Capture the cell that displays the provided text and extract its [x, y] central coordinate. 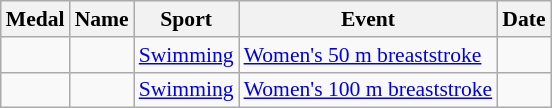
Date [524, 19]
Women's 50 m breaststroke [368, 55]
Women's 100 m breaststroke [368, 90]
Sport [186, 19]
Medal [36, 19]
Name [102, 19]
Event [368, 19]
